Return [X, Y] of the center of cell containing provided text 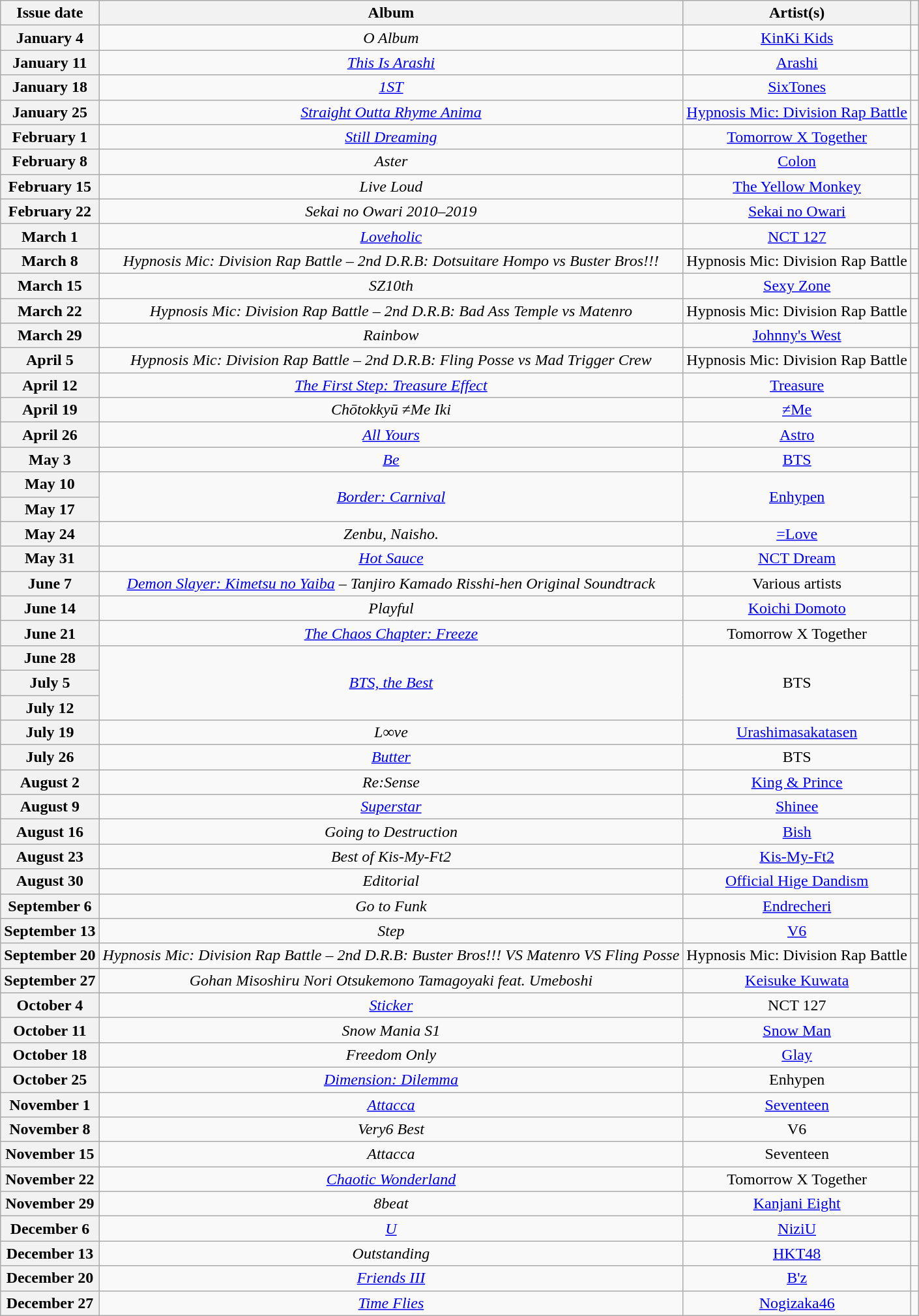
July 26 [50, 757]
February 1 [50, 137]
Hypnosis Mic: Division Rap Battle – 2nd D.R.B: Dotsuitare Hompo vs Buster Bros!!! [391, 261]
King & Prince [797, 782]
KinKi Kids [797, 38]
Playful [391, 608]
The First Step: Treasure Effect [391, 385]
The Chaos Chapter: Freeze [391, 633]
November 22 [50, 1179]
Issue date [50, 13]
Gohan Misoshiru Nori Otsukemono Tamagoyaki feat. Umeboshi [391, 980]
Friends III [391, 1278]
BTS, the Best [391, 682]
Still Dreaming [391, 137]
October 4 [50, 1005]
July 12 [50, 707]
Hot Sauce [391, 559]
August 23 [50, 856]
Sekai no Owari 2010–2019 [391, 211]
Album [391, 13]
≠Me [797, 410]
L∞ve [391, 733]
February 22 [50, 211]
October 18 [50, 1055]
August 9 [50, 807]
September 6 [50, 906]
Johnny's West [797, 336]
Superstar [391, 807]
March 1 [50, 236]
SixTones [797, 87]
U [391, 1229]
Urashimasakatasen [797, 733]
Outstanding [391, 1253]
Colon [797, 162]
Kanjani Eight [797, 1204]
O Album [391, 38]
Demon Slayer: Kimetsu no Yaiba – Tanjiro Kamado Risshi-hen Original Soundtrack [391, 583]
Editorial [391, 881]
November 8 [50, 1130]
Best of Kis-My-Ft2 [391, 856]
NiziU [797, 1229]
Hypnosis Mic: Division Rap Battle – 2nd D.R.B: Buster Bros!!! VS Matenro VS Fling Posse [391, 956]
July 5 [50, 682]
May 10 [50, 484]
March 8 [50, 261]
=Love [797, 534]
August 16 [50, 832]
Hypnosis Mic: Division Rap Battle – 2nd D.R.B: Fling Posse vs Mad Trigger Crew [391, 360]
August 30 [50, 881]
Koichi Domoto [797, 608]
December 13 [50, 1253]
April 12 [50, 385]
Endrecheri [797, 906]
January 18 [50, 87]
September 27 [50, 980]
September 20 [50, 956]
September 13 [50, 931]
Time Flies [391, 1303]
Arashi [797, 63]
August 2 [50, 782]
Butter [391, 757]
Various artists [797, 583]
Going to Destruction [391, 832]
Border: Carnival [391, 497]
May 3 [50, 460]
Rainbow [391, 336]
May 17 [50, 509]
March 15 [50, 285]
February 8 [50, 162]
Kis-My-Ft2 [797, 856]
1ST [391, 87]
May 31 [50, 559]
Glay [797, 1055]
Aster [391, 162]
April 19 [50, 410]
December 6 [50, 1229]
October 25 [50, 1079]
March 22 [50, 311]
Be [391, 460]
B'z [797, 1278]
Step [391, 931]
Re:Sense [391, 782]
Hypnosis Mic: Division Rap Battle – 2nd D.R.B: Bad Ass Temple vs Matenro [391, 311]
January 11 [50, 63]
Straight Outta Rhyme Anima [391, 112]
Snow Mania S1 [391, 1030]
Sekai no Owari [797, 211]
January 4 [50, 38]
All Yours [391, 435]
June 7 [50, 583]
8beat [391, 1204]
This Is Arashi [391, 63]
Chōtokkyū ≠Me Iki [391, 410]
November 15 [50, 1154]
Bish [797, 832]
Live Loud [391, 186]
Very6 Best [391, 1130]
April 26 [50, 435]
Chaotic Wonderland [391, 1179]
Treasure [797, 385]
Zenbu, Naisho. [391, 534]
March 29 [50, 336]
Dimension: Dilemma [391, 1079]
Sexy Zone [797, 285]
Nogizaka46 [797, 1303]
Shinee [797, 807]
February 15 [50, 186]
December 20 [50, 1278]
October 11 [50, 1030]
December 27 [50, 1303]
Sticker [391, 1005]
The Yellow Monkey [797, 186]
Loveholic [391, 236]
January 25 [50, 112]
June 28 [50, 658]
NCT Dream [797, 559]
May 24 [50, 534]
Freedom Only [391, 1055]
Official Hige Dandism [797, 881]
Snow Man [797, 1030]
Keisuke Kuwata [797, 980]
SZ10th [391, 285]
Go to Funk [391, 906]
Artist(s) [797, 13]
November 29 [50, 1204]
June 14 [50, 608]
July 19 [50, 733]
April 5 [50, 360]
November 1 [50, 1105]
HKT48 [797, 1253]
June 21 [50, 633]
Astro [797, 435]
